For the text-containing cell, return its midpoint in [X, Y] coordinate format. 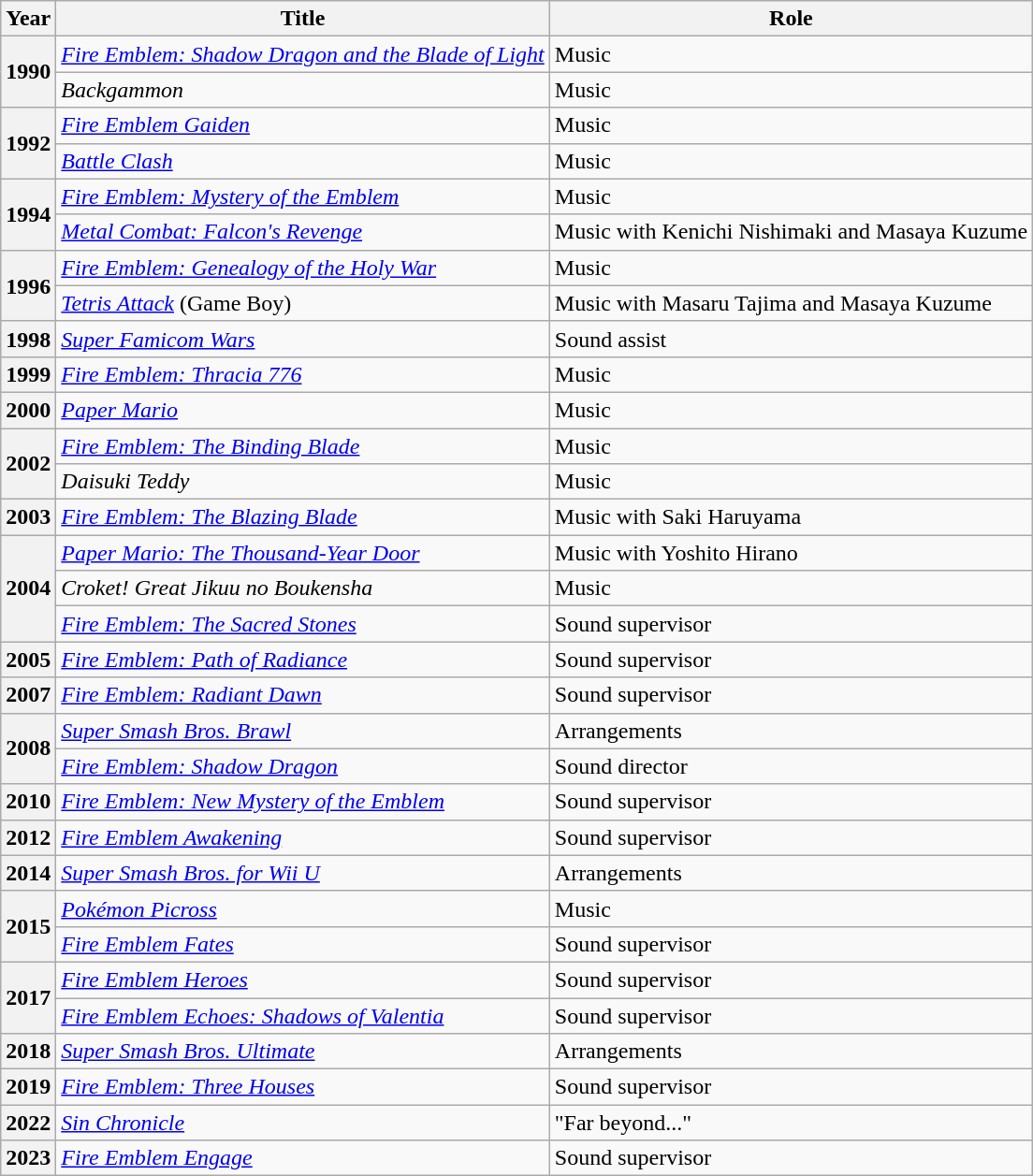
Music with Kenichi Nishimaki and Masaya Kuzume [791, 232]
Fire Emblem: The Sacred Stones [303, 624]
"Far beyond..." [791, 1123]
Fire Emblem Echoes: Shadows of Valentia [303, 1015]
Fire Emblem: Radiant Dawn [303, 695]
2019 [28, 1087]
2007 [28, 695]
1999 [28, 374]
1996 [28, 285]
Sin Chronicle [303, 1123]
Role [791, 19]
Pokémon Picross [303, 908]
Fire Emblem Heroes [303, 980]
Tetris Attack (Game Boy) [303, 303]
Paper Mario [303, 410]
Fire Emblem Fates [303, 944]
2002 [28, 464]
Super Smash Bros. Brawl [303, 731]
2018 [28, 1052]
Fire Emblem: Shadow Dragon and the Blade of Light [303, 54]
Paper Mario: The Thousand-Year Door [303, 553]
Fire Emblem: New Mystery of the Emblem [303, 802]
2023 [28, 1158]
Music with Yoshito Hirano [791, 553]
2004 [28, 588]
1998 [28, 339]
Super Smash Bros. for Wii U [303, 873]
2000 [28, 410]
2012 [28, 837]
Super Famicom Wars [303, 339]
1990 [28, 72]
Fire Emblem Gaiden [303, 125]
Battle Clash [303, 161]
Fire Emblem Awakening [303, 837]
2003 [28, 517]
2008 [28, 748]
Fire Emblem Engage [303, 1158]
2005 [28, 660]
Fire Emblem: Path of Radiance [303, 660]
Fire Emblem: Mystery of the Emblem [303, 196]
1992 [28, 143]
Fire Emblem: Three Houses [303, 1087]
Fire Emblem: Shadow Dragon [303, 766]
Music with Masaru Tajima and Masaya Kuzume [791, 303]
Backgammon [303, 90]
Super Smash Bros. Ultimate [303, 1052]
Fire Emblem: The Binding Blade [303, 446]
Fire Emblem: Genealogy of the Holy War [303, 268]
Daisuki Teddy [303, 482]
Sound assist [791, 339]
Fire Emblem: Thracia 776 [303, 374]
Title [303, 19]
2014 [28, 873]
2015 [28, 926]
1994 [28, 214]
2022 [28, 1123]
Fire Emblem: The Blazing Blade [303, 517]
Sound director [791, 766]
Croket! Great Jikuu no Boukensha [303, 588]
Metal Combat: Falcon's Revenge [303, 232]
2010 [28, 802]
2017 [28, 997]
Music with Saki Haruyama [791, 517]
Year [28, 19]
